Locate the cell with the specified text and output its [x, y] center coordinate. 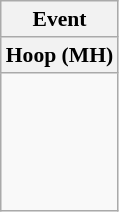
Hoop (MH) [60, 55]
Event [60, 19]
